Extract the [x, y] coordinate from the center of the cell holding the provided text.  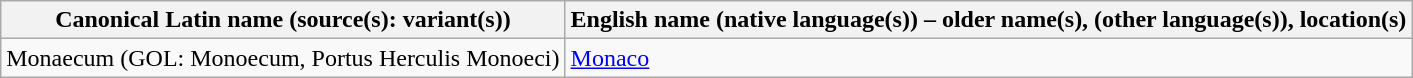
Canonical Latin name (source(s): variant(s)) [283, 20]
English name (native language(s)) – older name(s), (other language(s)), location(s) [988, 20]
Monaecum (GOL: Monoecum, Portus Herculis Monoeci) [283, 58]
Monaco [988, 58]
